Return [X, Y] of the center of cell containing provided text 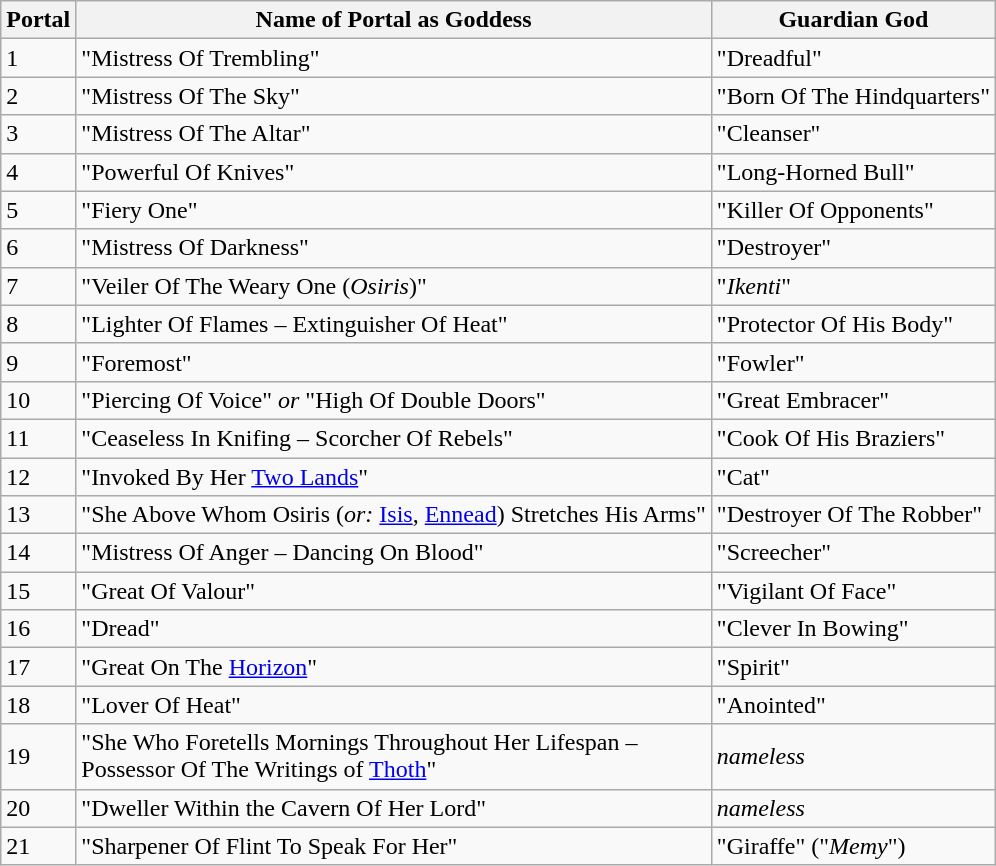
13 [38, 515]
"Clever In Bowing" [853, 629]
"Fiery One" [394, 210]
"Mistress Of The Sky" [394, 96]
"Invoked By Her Two Lands" [394, 477]
"Anointed" [853, 705]
"Great On The Horizon" [394, 667]
16 [38, 629]
"Lover Of Heat" [394, 705]
Portal [38, 20]
"Vigilant Of Face" [853, 591]
"Born Of The Hindquarters" [853, 96]
Name of Portal as Goddess [394, 20]
"Long-Horned Bull" [853, 172]
10 [38, 400]
17 [38, 667]
"Lighter Of Flames – Extinguisher Of Heat" [394, 324]
11 [38, 438]
Guardian God [853, 20]
"Mistress Of Anger – Dancing On Blood" [394, 553]
"Veiler Of The Weary One (Osiris)" [394, 286]
15 [38, 591]
20 [38, 808]
"Powerful Of Knives" [394, 172]
4 [38, 172]
3 [38, 134]
"Spirit" [853, 667]
"Dread" [394, 629]
"Mistress Of Darkness" [394, 248]
"Dweller Within the Cavern Of Her Lord" [394, 808]
"Cook Of His Braziers" [853, 438]
6 [38, 248]
"Fowler" [853, 362]
"Screecher" [853, 553]
"Foremost" [394, 362]
"Piercing Of Voice" or "High Of Double Doors" [394, 400]
5 [38, 210]
"She Above Whom Osiris (or: Isis, Ennead) Stretches His Arms" [394, 515]
18 [38, 705]
"Protector Of His Body" [853, 324]
7 [38, 286]
"Dreadful" [853, 58]
"Mistress Of The Altar" [394, 134]
"She Who Foretells Mornings Throughout Her Lifespan –Possessor Of The Writings of Thoth" [394, 756]
21 [38, 846]
"Destroyer Of The Robber" [853, 515]
"Ceaseless In Knifing – Scorcher Of Rebels" [394, 438]
14 [38, 553]
1 [38, 58]
9 [38, 362]
"Cleanser" [853, 134]
"Ikenti" [853, 286]
12 [38, 477]
"Cat" [853, 477]
19 [38, 756]
"Destroyer" [853, 248]
"Giraffe" ("Memy") [853, 846]
"Great Of Valour" [394, 591]
"Great Embracer" [853, 400]
"Sharpener Of Flint To Speak For Her" [394, 846]
8 [38, 324]
2 [38, 96]
"Killer Of Opponents" [853, 210]
"Mistress Of Trembling" [394, 58]
